Return the (X, Y) coordinate for the center point of the cell that contains the specified text.  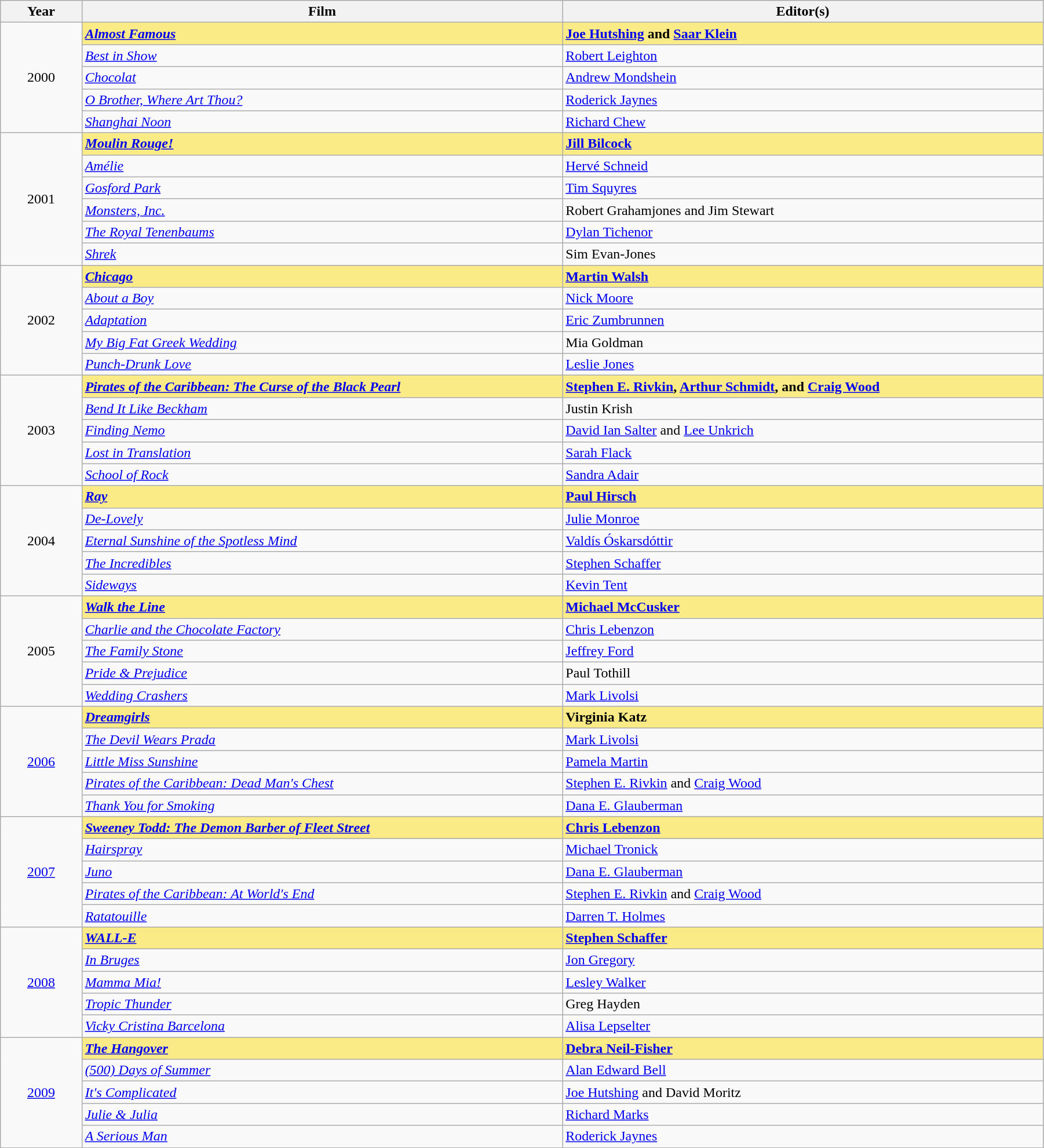
Justin Krish (803, 409)
Juno (322, 872)
Lesley Walker (803, 982)
Gosford Park (322, 188)
Robert Grahamjones and Jim Stewart (803, 210)
Lost in Translation (322, 453)
Pirates of the Caribbean: The Curse of the Black Pearl (322, 387)
Sideways (322, 585)
2006 (41, 761)
Vicky Cristina Barcelona (322, 1026)
Jill Bilcock (803, 144)
Hervé Schneid (803, 166)
Amélie (322, 166)
Greg Hayden (803, 1004)
Andrew Mondshein (803, 78)
2002 (41, 320)
The Hangover (322, 1048)
2007 (41, 872)
Monsters, Inc. (322, 210)
Chicago (322, 276)
Adaptation (322, 320)
Sandra Adair (803, 475)
Michael Tronick (803, 850)
Tropic Thunder (322, 1004)
The Family Stone (322, 651)
2008 (41, 982)
Pride & Prejudice (322, 673)
Finding Nemo (322, 431)
Robert Leighton (803, 56)
Eric Zumbrunnen (803, 320)
Darren T. Holmes (803, 916)
Moulin Rouge! (322, 144)
Best in Show (322, 56)
Leslie Jones (803, 365)
Editor(s) (803, 12)
The Royal Tenenbaums (322, 232)
My Big Fat Greek Wedding (322, 342)
Little Miss Sunshine (322, 761)
Ratatouille (322, 916)
Wedding Crashers (322, 695)
2004 (41, 541)
Punch-Drunk Love (322, 365)
Martin Walsh (803, 276)
Shanghai Noon (322, 122)
Stephen E. Rivkin, Arthur Schmidt, and Craig Wood (803, 387)
In Bruges (322, 960)
WALL-E (322, 938)
Paul Tothill (803, 673)
2001 (41, 199)
Hairspray (322, 850)
Eternal Sunshine of the Spotless Mind (322, 541)
Film (322, 12)
Julie & Julia (322, 1114)
It's Complicated (322, 1092)
Thank You for Smoking (322, 806)
Dylan Tichenor (803, 232)
Pirates of the Caribbean: At World's End (322, 894)
Pirates of the Caribbean: Dead Man's Chest (322, 783)
Sarah Flack (803, 453)
Charlie and the Chocolate Factory (322, 629)
Nick Moore (803, 298)
Tim Squyres (803, 188)
Julie Monroe (803, 519)
Almost Famous (322, 34)
Joe Hutshing and Saar Klein (803, 34)
Michael McCusker (803, 607)
Sim Evan-Jones (803, 254)
O Brother, Where Art Thou? (322, 100)
Walk the Line (322, 607)
Debra Neil-Fisher (803, 1048)
A Serious Man (322, 1136)
Valdís Óskarsdóttir (803, 541)
Ray (322, 497)
The Devil Wears Prada (322, 739)
Virginia Katz (803, 717)
Richard Marks (803, 1114)
Mia Goldman (803, 342)
(500) Days of Summer (322, 1070)
Shrek (322, 254)
The Incredibles (322, 563)
Alisa Lepselter (803, 1026)
2009 (41, 1092)
Richard Chew (803, 122)
Chocolat (322, 78)
De-Lovely (322, 519)
Mamma Mia! (322, 982)
Paul Hirsch (803, 497)
Kevin Tent (803, 585)
2000 (41, 78)
Bend It Like Beckham (322, 409)
Jeffrey Ford (803, 651)
2005 (41, 651)
Dreamgirls (322, 717)
David Ian Salter and Lee Unkrich (803, 431)
Year (41, 12)
Alan Edward Bell (803, 1070)
Joe Hutshing and David Moritz (803, 1092)
About a Boy (322, 298)
2003 (41, 431)
Sweeney Todd: The Demon Barber of Fleet Street (322, 828)
School of Rock (322, 475)
Pamela Martin (803, 761)
Jon Gregory (803, 960)
